Pinpoint the cell where the given text exists, returning its (x, y) midpoint coordinate. 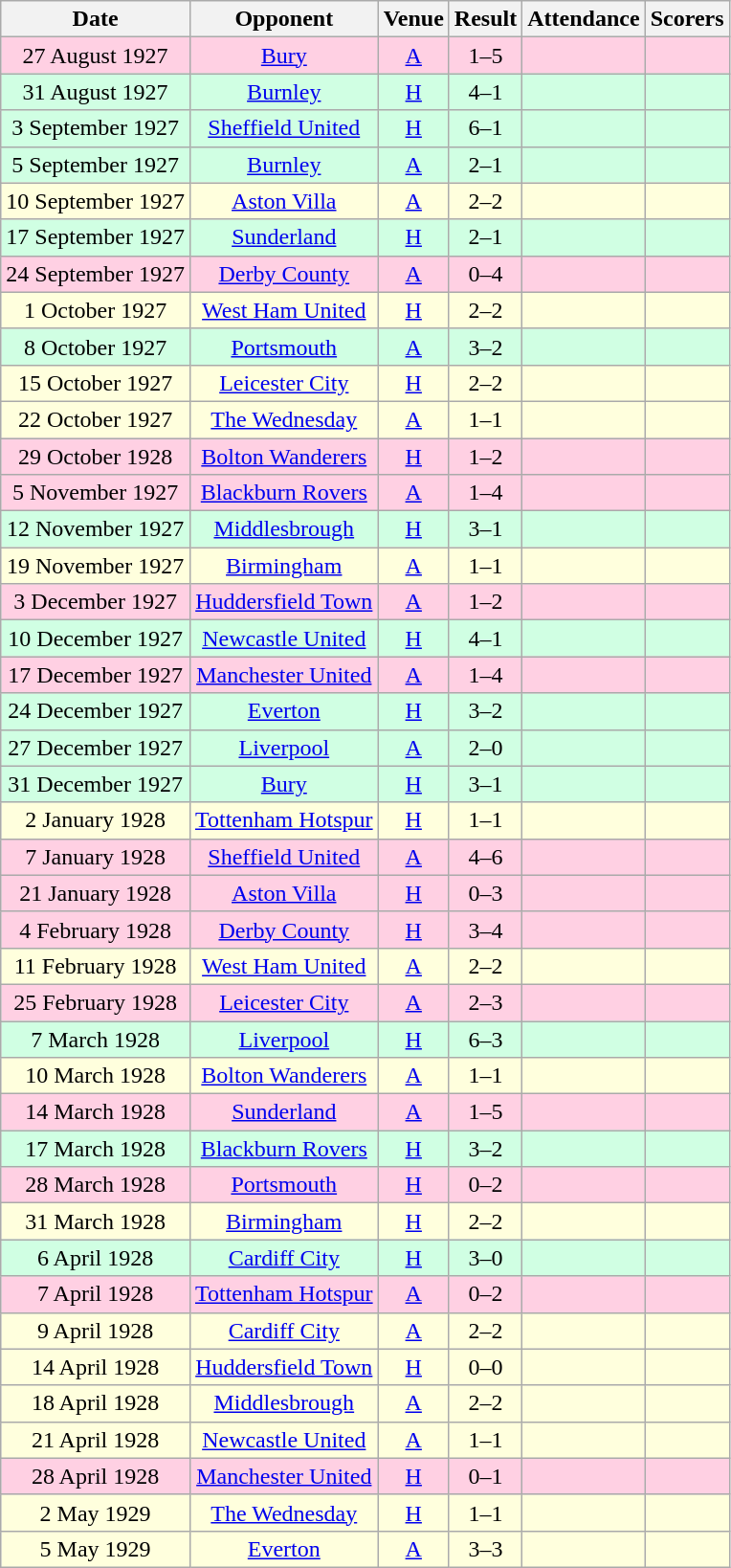
Venue (413, 19)
6 April 1928 (96, 1258)
2–0 (485, 748)
2–3 (485, 1002)
Opponent (283, 19)
Attendance (584, 19)
3 December 1927 (96, 602)
28 April 1928 (96, 1476)
17 December 1927 (96, 675)
11 February 1928 (96, 966)
14 March 1928 (96, 1112)
8 October 1927 (96, 347)
10 December 1927 (96, 638)
5 May 1929 (96, 1549)
3–0 (485, 1258)
0–3 (485, 893)
15 October 1927 (96, 383)
29 October 1928 (96, 457)
5 September 1927 (96, 165)
7 January 1928 (96, 857)
6–3 (485, 1039)
31 March 1928 (96, 1221)
4 February 1928 (96, 930)
3–4 (485, 930)
0–1 (485, 1476)
3 September 1927 (96, 128)
17 September 1927 (96, 237)
22 October 1927 (96, 419)
27 December 1927 (96, 748)
21 January 1928 (96, 893)
6–1 (485, 128)
17 March 1928 (96, 1149)
31 December 1927 (96, 784)
7 March 1928 (96, 1039)
19 November 1927 (96, 566)
14 April 1928 (96, 1367)
21 April 1928 (96, 1440)
9 April 1928 (96, 1331)
0–0 (485, 1367)
1 October 1927 (96, 310)
2 May 1929 (96, 1512)
10 March 1928 (96, 1076)
27 August 1927 (96, 56)
5 November 1927 (96, 493)
12 November 1927 (96, 529)
10 September 1927 (96, 201)
Scorers (687, 19)
0–4 (485, 274)
2 January 1928 (96, 820)
24 December 1927 (96, 711)
25 February 1928 (96, 1002)
Date (96, 19)
28 March 1928 (96, 1185)
7 April 1928 (96, 1294)
24 September 1927 (96, 274)
3–3 (485, 1549)
4–6 (485, 857)
18 April 1928 (96, 1403)
Result (485, 19)
31 August 1927 (96, 92)
